Return [X, Y] of the center of cell containing provided text 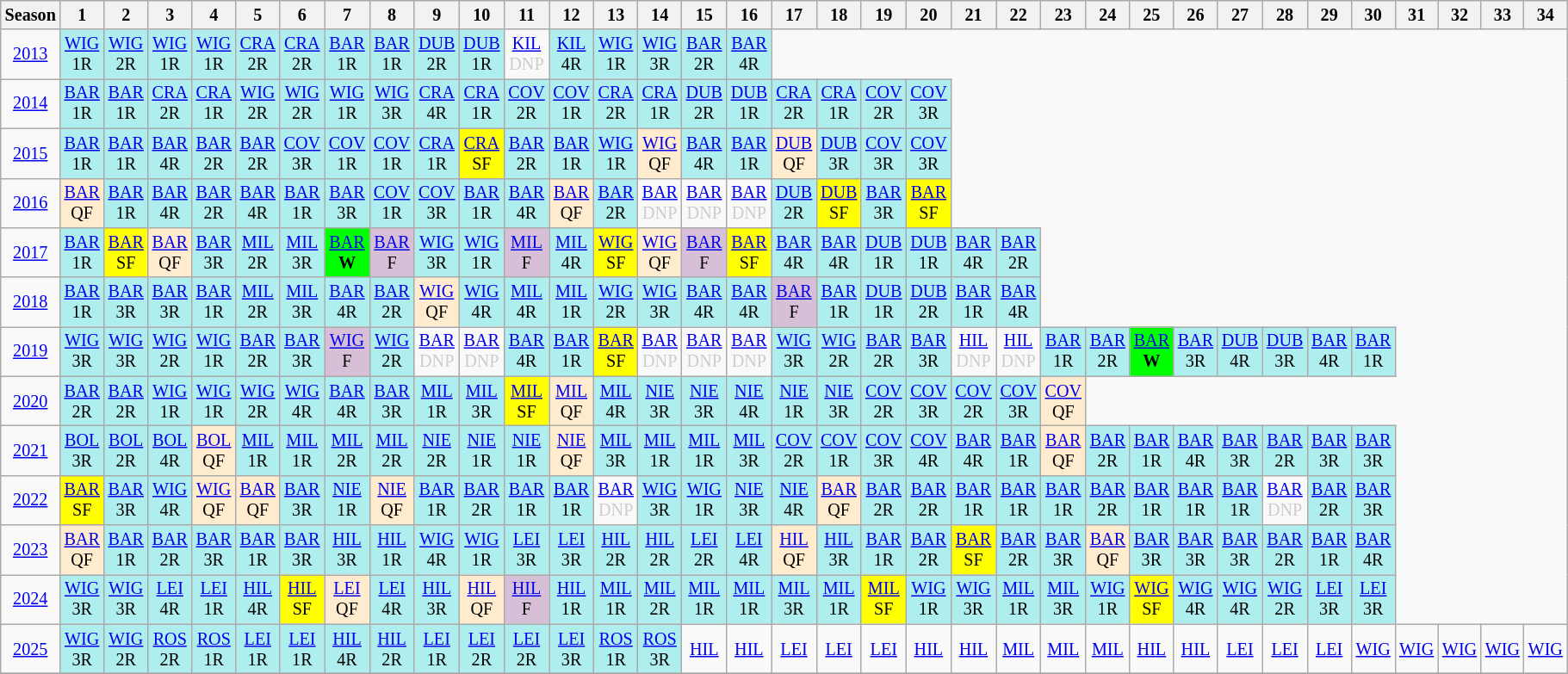
17 [794, 15]
MILF [526, 253]
1 [83, 15]
11 [526, 15]
2024 [31, 600]
21 [973, 15]
2018 [31, 302]
DUBSF [839, 203]
CRASF [481, 153]
NIE2R [437, 451]
9 [437, 15]
COVQF [1063, 401]
18 [839, 15]
12 [572, 15]
10 [481, 15]
BOLQF [214, 451]
ROS3R [660, 649]
31 [1416, 15]
6 [302, 15]
2022 [31, 500]
2013 [31, 54]
26 [1195, 15]
HILF [526, 600]
WIGF [347, 352]
23 [1063, 15]
ROS2R [170, 649]
Season [31, 15]
33 [1503, 15]
4 [214, 15]
2021 [31, 451]
27 [1240, 15]
15 [704, 15]
28 [1285, 15]
13 [617, 15]
COV4R [928, 451]
14 [660, 15]
16 [749, 15]
24 [1107, 15]
KIL4R [572, 54]
34 [1546, 15]
7 [347, 15]
2015 [31, 153]
30 [1373, 15]
20 [928, 15]
DUB4R [1240, 352]
2020 [31, 401]
DUBQF [794, 153]
2016 [31, 203]
CRA4R [437, 104]
2025 [31, 649]
29 [1329, 15]
5 [258, 15]
2014 [31, 104]
2019 [31, 352]
25 [1152, 15]
2023 [31, 550]
LEIQF [347, 600]
MILQF [572, 401]
2017 [31, 253]
BOL3R [83, 451]
KILDNP [526, 54]
BOL2R [126, 451]
32 [1460, 15]
3 [170, 15]
19 [883, 15]
8 [392, 15]
HILSF [302, 600]
2 [126, 15]
22 [1019, 15]
BOL4R [170, 451]
